Pinpoint the cell where the given text exists, returning its [X, Y] midpoint coordinate. 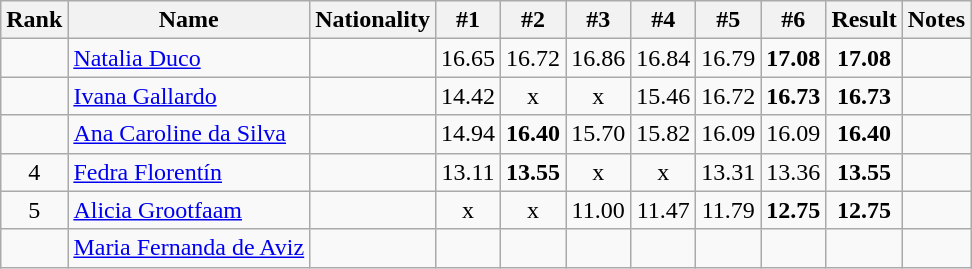
15.70 [598, 134]
#1 [468, 20]
15.82 [664, 134]
4 [34, 172]
#6 [794, 20]
Nationality [373, 20]
16.79 [728, 58]
15.46 [664, 96]
13.31 [728, 172]
13.11 [468, 172]
16.86 [598, 58]
14.42 [468, 96]
Notes [936, 20]
Ana Caroline da Silva [189, 134]
14.94 [468, 134]
Ivana Gallardo [189, 96]
Rank [34, 20]
#5 [728, 20]
11.47 [664, 210]
5 [34, 210]
#2 [534, 20]
Natalia Duco [189, 58]
13.36 [794, 172]
16.84 [664, 58]
11.00 [598, 210]
Alicia Grootfaam [189, 210]
Name [189, 20]
Maria Fernanda de Aviz [189, 248]
Fedra Florentín [189, 172]
11.79 [728, 210]
#4 [664, 20]
Result [864, 20]
#3 [598, 20]
16.65 [468, 58]
